Detect which cell encompasses the target text, then output its (x, y) center coordinate. 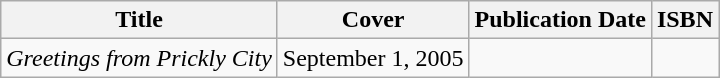
Cover (373, 20)
Publication Date (560, 20)
Greetings from Prickly City (140, 58)
September 1, 2005 (373, 58)
ISBN (684, 20)
Title (140, 20)
